Pinpoint the cell where the given text exists, returning its (x, y) midpoint coordinate. 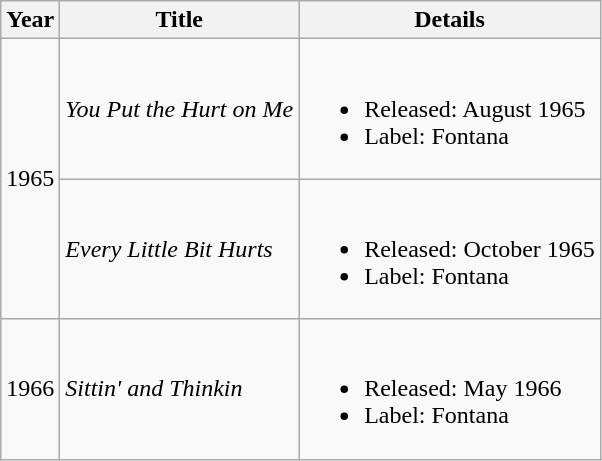
Details (450, 20)
Year (30, 20)
Sittin' and Thinkin (180, 389)
Title (180, 20)
Released: August 1965Label: Fontana (450, 109)
You Put the Hurt on Me (180, 109)
Released: October 1965Label: Fontana (450, 249)
1966 (30, 389)
Every Little Bit Hurts (180, 249)
Released: May 1966Label: Fontana (450, 389)
1965 (30, 179)
